Identify which cell holds the provided text, then report its (x, y) central coordinate. 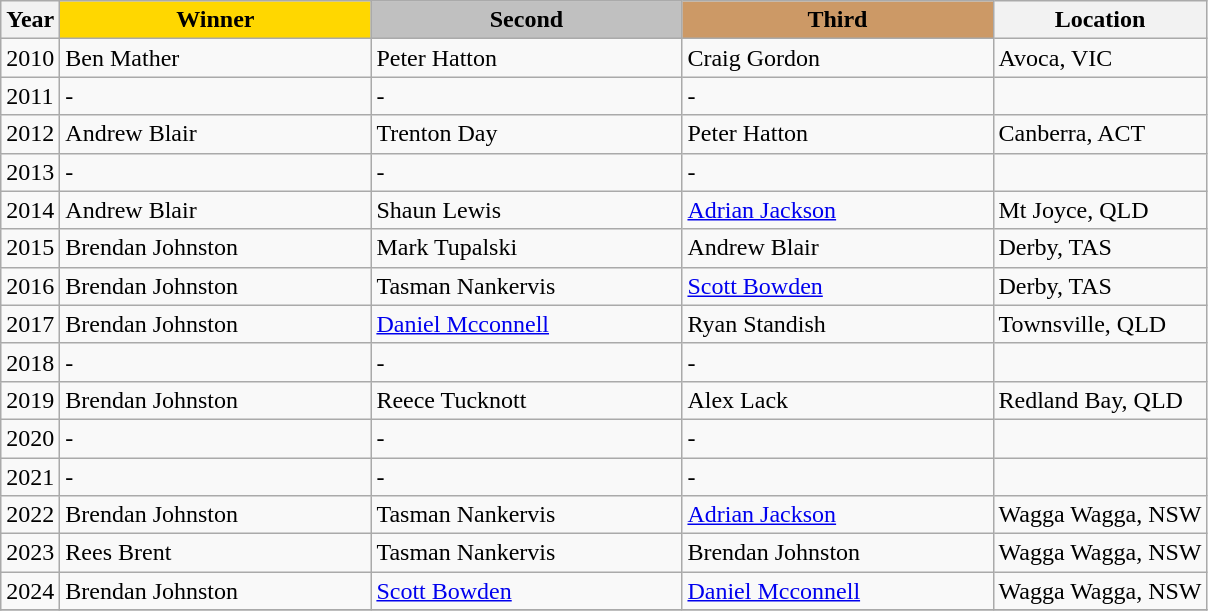
2014 (30, 210)
Reece Tucknott (526, 400)
Townsville, QLD (1100, 324)
2012 (30, 134)
Redland Bay, QLD (1100, 400)
Location (1100, 20)
Winner (216, 20)
Ben Mather (216, 58)
2015 (30, 248)
2024 (30, 591)
Rees Brent (216, 553)
Third (838, 20)
Canberra, ACT (1100, 134)
Craig Gordon (838, 58)
Alex Lack (838, 400)
2016 (30, 286)
2022 (30, 515)
Shaun Lewis (526, 210)
Ryan Standish (838, 324)
2023 (30, 553)
Mark Tupalski (526, 248)
Year (30, 20)
2020 (30, 438)
Trenton Day (526, 134)
2018 (30, 362)
2011 (30, 96)
2013 (30, 172)
2010 (30, 58)
Mt Joyce, QLD (1100, 210)
2017 (30, 324)
Avoca, VIC (1100, 58)
2021 (30, 477)
Second (526, 20)
2019 (30, 400)
